Return the [X, Y] coordinate for the center point of the cell that contains the specified text.  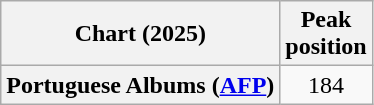
Portuguese Albums (AFP) [140, 85]
Peakposition [326, 34]
184 [326, 85]
Chart (2025) [140, 34]
